Provide the [x, y] coordinate of the cell's center where the given text is located.  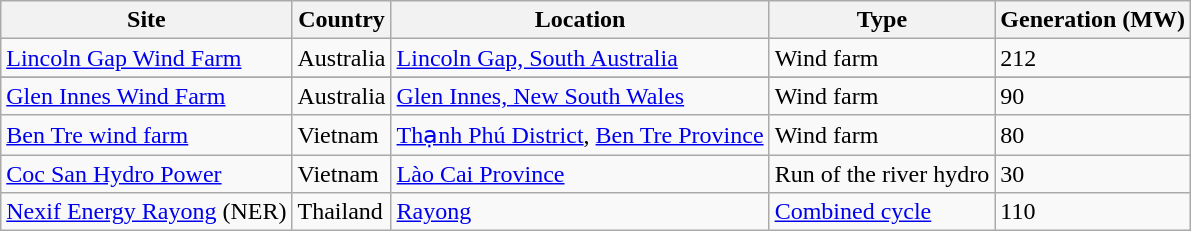
Ben Tre wind farm [146, 135]
212 [1093, 58]
Lào Cai Province [580, 173]
90 [1093, 96]
Combined cycle [882, 212]
Thạnh Phú District, Ben Tre Province [580, 135]
Rayong [580, 212]
Lincoln Gap, South Australia [580, 58]
30 [1093, 173]
Type [882, 20]
Generation (MW) [1093, 20]
Location [580, 20]
Glen Innes, New South Wales [580, 96]
Coc San Hydro Power [146, 173]
Glen Innes Wind Farm [146, 96]
Lincoln Gap Wind Farm [146, 58]
Thailand [342, 212]
110 [1093, 212]
80 [1093, 135]
Country [342, 20]
Site [146, 20]
Run of the river hydro [882, 173]
Nexif Energy Rayong (NER) [146, 212]
